Locate the cell with the specified text and output its [X, Y] center coordinate. 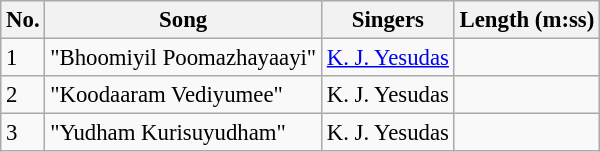
3 [23, 133]
"Bhoomiyil Poomazhayaayi" [184, 58]
Song [184, 20]
"Yudham Kurisuyudham" [184, 133]
2 [23, 95]
Singers [388, 20]
"Koodaaram Vediyumee" [184, 95]
1 [23, 58]
No. [23, 20]
Length (m:ss) [526, 20]
